Detect which cell encompasses the target text, then output its [x, y] center coordinate. 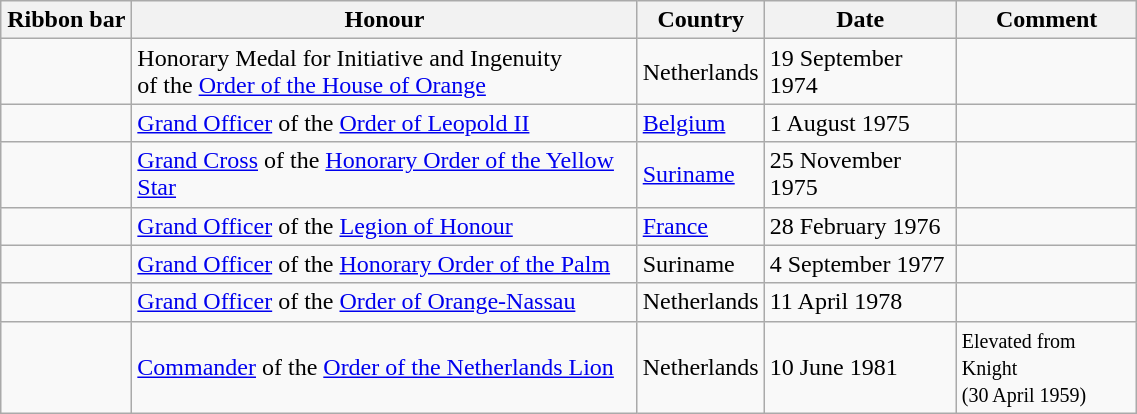
Grand Officer of the Honorary Order of the Palm [384, 264]
Comment [1046, 20]
Ribbon bar [66, 20]
Elevated from Knight (30 April 1959) [1046, 367]
Grand Officer of the Order of Orange-Nassau [384, 302]
Honorary Medal for Initiative and Ingenuity of the Order of the House of Orange [384, 72]
Date [860, 20]
Grand Officer of the Order of Leopold II [384, 123]
25 November 1975 [860, 174]
28 February 1976 [860, 226]
Grand Cross of the Honorary Order of the Yellow Star [384, 174]
Commander of the Order of the Netherlands Lion [384, 367]
19 September 1974 [860, 72]
1 August 1975 [860, 123]
Honour [384, 20]
Belgium [700, 123]
Country [700, 20]
10 June 1981 [860, 367]
4 September 1977 [860, 264]
11 April 1978 [860, 302]
Grand Officer of the Legion of Honour [384, 226]
France [700, 226]
